Return [X, Y] of the center of cell containing provided text 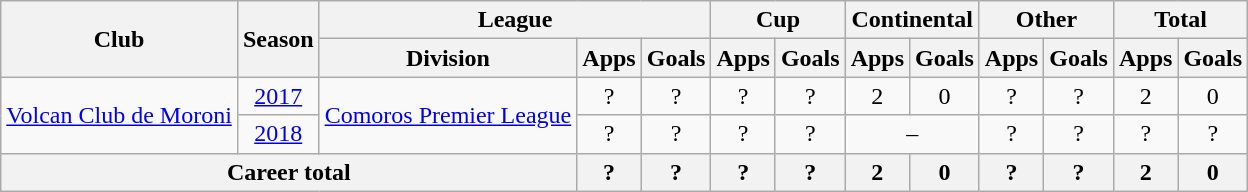
Cup [778, 20]
– [912, 134]
Comoros Premier League [448, 115]
Total [1180, 20]
Other [1046, 20]
Continental [912, 20]
Club [120, 39]
League [515, 20]
2017 [278, 96]
2018 [278, 134]
Career total [289, 172]
Volcan Club de Moroni [120, 115]
Season [278, 39]
Division [448, 58]
